Detect which cell encompasses the target text, then output its [x, y] center coordinate. 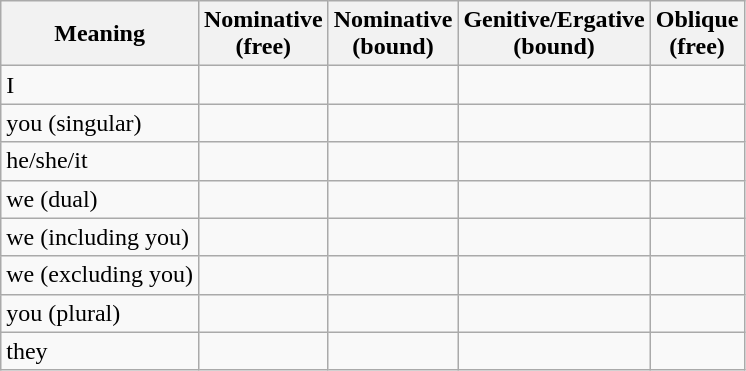
we (dual) [100, 199]
he/she/it [100, 161]
I [100, 85]
Meaning [100, 34]
we (excluding you) [100, 275]
Genitive/Ergative(bound) [554, 34]
Nominative(free) [263, 34]
Oblique(free) [697, 34]
you (plural) [100, 313]
they [100, 351]
Nominative(bound) [393, 34]
you (singular) [100, 123]
we (including you) [100, 237]
